Identify which cell holds the provided text, then report its (x, y) central coordinate. 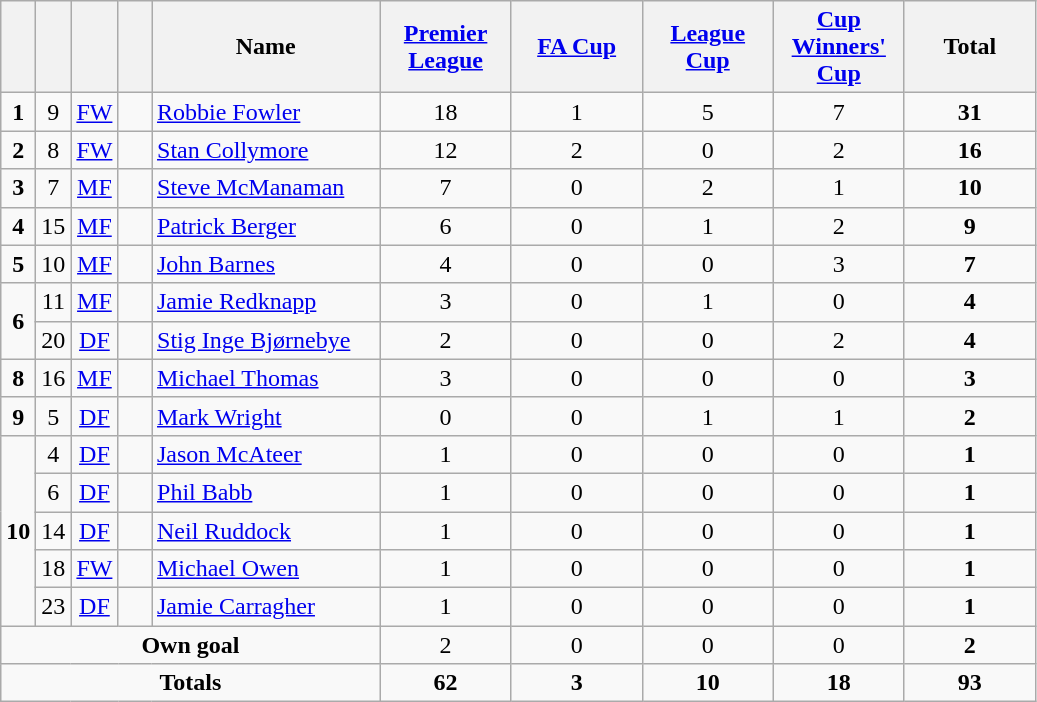
Jason McAteer (266, 454)
League Cup (708, 47)
Name (266, 47)
20 (54, 340)
11 (54, 302)
Phil Babb (266, 492)
93 (970, 683)
Stan Collymore (266, 150)
Stig Inge Bjørnebye (266, 340)
Mark Wright (266, 416)
Premier League (446, 47)
Michael Thomas (266, 378)
Own goal (190, 645)
Jamie Carragher (266, 607)
Neil Ruddock (266, 531)
62 (446, 683)
14 (54, 531)
12 (446, 150)
FA Cup (576, 47)
31 (970, 112)
Jamie Redknapp (266, 302)
23 (54, 607)
Steve McManaman (266, 188)
Totals (190, 683)
Michael Owen (266, 569)
Robbie Fowler (266, 112)
Total (970, 47)
Patrick Berger (266, 226)
15 (54, 226)
Cup Winners' Cup (838, 47)
John Barnes (266, 264)
